Find where the given text appears and provide that cell's center as [x, y] coordinate. 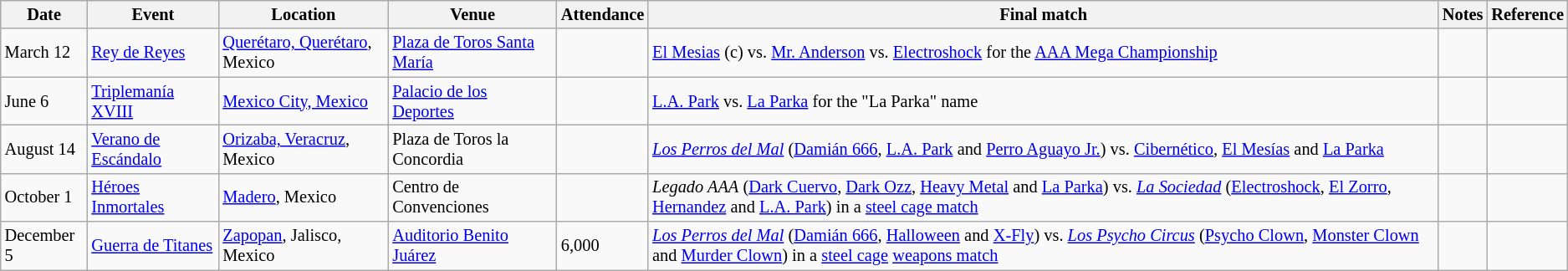
March 12 [44, 53]
Auditorio Benito Juárez [472, 246]
Event [152, 14]
Zapopan, Jalisco, Mexico [303, 246]
August 14 [44, 149]
Date [44, 14]
Triplemanía XVIII [152, 101]
Final match [1044, 14]
Madero, Mexico [303, 197]
December 5 [44, 246]
Attendance [602, 14]
Legado AAA (Dark Cuervo, Dark Ozz, Heavy Metal and La Parka) vs. La Sociedad (Electroshock, El Zorro, Hernandez and L.A. Park) in a steel cage match [1044, 197]
Héroes Inmortales [152, 197]
Los Perros del Mal (Damián 666, L.A. Park and Perro Aguayo Jr.) vs. Cibernético, El Mesías and La Parka [1044, 149]
6,000 [602, 246]
Location [303, 14]
Querétaro, Querétaro, Mexico [303, 53]
June 6 [44, 101]
Centro de Convenciones [472, 197]
October 1 [44, 197]
Palacio de los Deportes [472, 101]
Plaza de Toros la Concordia [472, 149]
Guerra de Titanes [152, 246]
Rey de Reyes [152, 53]
Verano de Escándalo [152, 149]
Mexico City, Mexico [303, 101]
Plaza de Toros Santa María [472, 53]
Notes [1463, 14]
Reference [1527, 14]
Orizaba, Veracruz, Mexico [303, 149]
Venue [472, 14]
L.A. Park vs. La Parka for the "La Parka" name [1044, 101]
El Mesias (c) vs. Mr. Anderson vs. Electroshock for the AAA Mega Championship [1044, 53]
